Determine the [X, Y] coordinate at the center of the cell enclosing the given text.  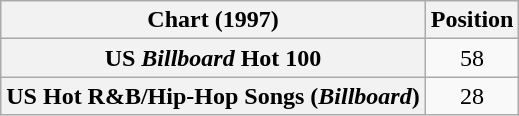
Chart (1997) [213, 20]
Position [472, 20]
US Hot R&B/Hip-Hop Songs (Billboard) [213, 96]
58 [472, 58]
US Billboard Hot 100 [213, 58]
28 [472, 96]
